Detect which cell encompasses the target text, then output its (x, y) center coordinate. 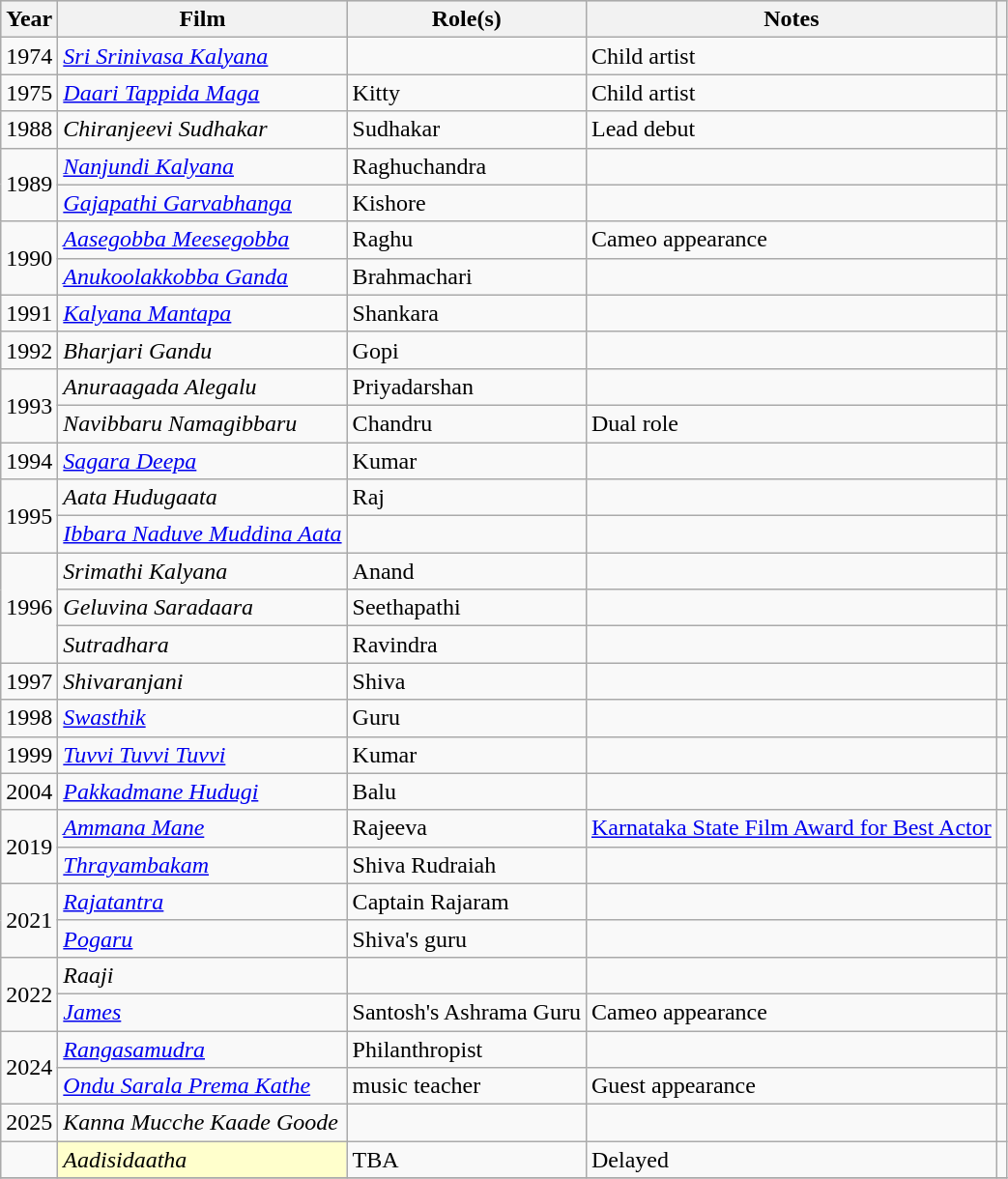
James (203, 1012)
Anukoolakkobba Ganda (203, 276)
TBA (466, 1160)
Pakkadmane Hudugi (203, 791)
1999 (29, 755)
Kalyana Mantapa (203, 313)
1989 (29, 185)
Film (203, 19)
Balu (466, 791)
1990 (29, 258)
Thrayambakam (203, 865)
1974 (29, 56)
Sri Srinivasa Kalyana (203, 56)
Dual role (791, 423)
1975 (29, 93)
Gajapathi Garvabhanga (203, 203)
Ravindra (466, 645)
Guru (466, 718)
Srimathi Kalyana (203, 571)
Delayed (791, 1160)
Geluvina Saradaara (203, 608)
2021 (29, 920)
1991 (29, 313)
Year (29, 19)
2019 (29, 847)
2024 (29, 1067)
Shiva Rudraiah (466, 865)
Navibbaru Namagibbaru (203, 423)
Raghu (466, 240)
Raghuchandra (466, 166)
Pogaru (203, 938)
Kishore (466, 203)
Aasegobba Meesegobba (203, 240)
Bharjari Gandu (203, 350)
Swasthik (203, 718)
music teacher (466, 1086)
Lead debut (791, 129)
1997 (29, 681)
Shiva's guru (466, 938)
Rajeeva (466, 828)
1988 (29, 129)
Nanjundi Kalyana (203, 166)
Sudhakar (466, 129)
Shiva (466, 681)
Daari Tappida Maga (203, 93)
Anuraagada Alegalu (203, 387)
1993 (29, 405)
Raj (466, 498)
1994 (29, 461)
1996 (29, 608)
Chandru (466, 423)
Ibbara Naduve Muddina Aata (203, 534)
Sutradhara (203, 645)
Sagara Deepa (203, 461)
Role(s) (466, 19)
Brahmachari (466, 276)
Notes (791, 19)
Shankara (466, 313)
2004 (29, 791)
Rangasamudra (203, 1049)
1992 (29, 350)
1995 (29, 516)
2022 (29, 993)
Ondu Sarala Prema Kathe (203, 1086)
Kanna Mucche Kaade Goode (203, 1123)
Chiranjeevi Sudhakar (203, 129)
Karnataka State Film Award for Best Actor (791, 828)
Gopi (466, 350)
Guest appearance (791, 1086)
Anand (466, 571)
Aadisidaatha (203, 1160)
1998 (29, 718)
Ammana Mane (203, 828)
Raaji (203, 975)
Shivaranjani (203, 681)
Priyadarshan (466, 387)
Seethapathi (466, 608)
Tuvvi Tuvvi Tuvvi (203, 755)
2025 (29, 1123)
Captain Rajaram (466, 902)
Kitty (466, 93)
Rajatantra (203, 902)
Aata Hudugaata (203, 498)
Santosh's Ashrama Guru (466, 1012)
Philanthropist (466, 1049)
